Find where the given text appears and provide that cell's center as [X, Y] coordinate. 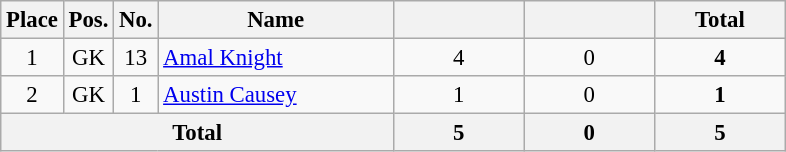
Amal Knight [276, 58]
2 [32, 95]
Name [276, 20]
Austin Causey [276, 95]
Place [32, 20]
13 [136, 58]
Pos. [88, 20]
No. [136, 20]
